Identify which cell holds the provided text, then report its [x, y] central coordinate. 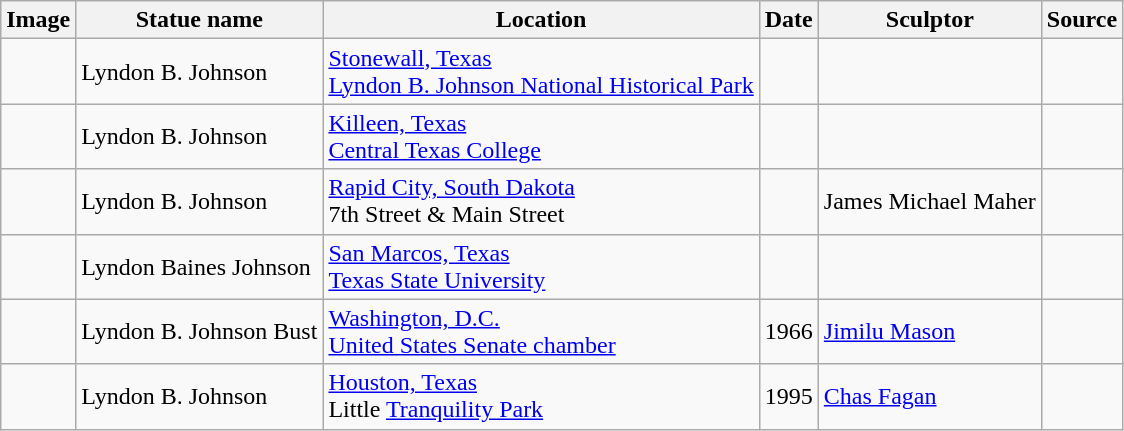
Chas Fagan [930, 396]
Location [541, 20]
Jimilu Mason [930, 332]
Rapid City, South Dakota7th Street & Main Street [541, 202]
Stonewall, TexasLyndon B. Johnson National Historical Park [541, 72]
1995 [788, 396]
Lyndon B. Johnson Bust [200, 332]
1966 [788, 332]
Sculptor [930, 20]
Image [38, 20]
Source [1082, 20]
San Marcos, TexasTexas State University [541, 266]
Houston, TexasLittle Tranquility Park [541, 396]
Statue name [200, 20]
Washington, D.C.United States Senate chamber [541, 332]
Date [788, 20]
Killeen, TexasCentral Texas College [541, 136]
James Michael Maher [930, 202]
Lyndon Baines Johnson [200, 266]
